Extract the (X, Y) coordinate from the center of the cell holding the provided text.  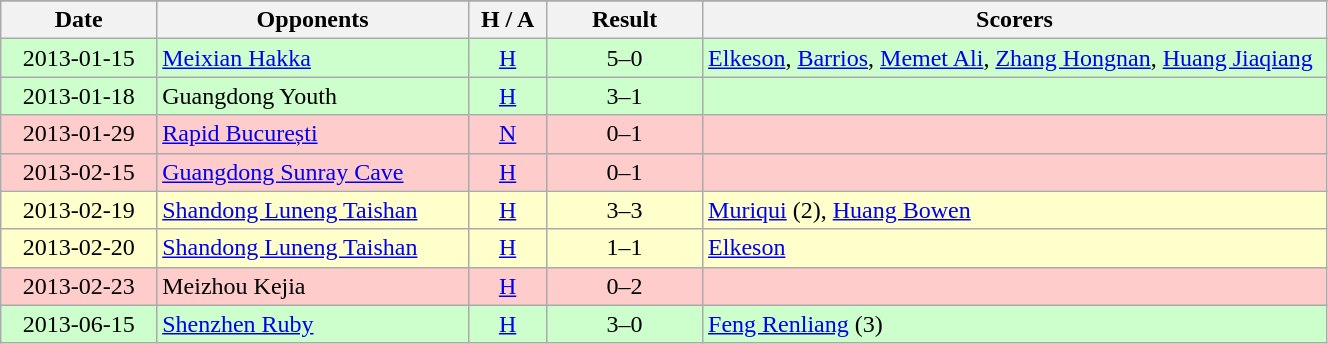
3–3 (625, 210)
3–0 (625, 324)
Meixian Hakka (313, 58)
2013-02-23 (79, 286)
Shenzhen Ruby (313, 324)
Date (79, 20)
Scorers (1015, 20)
2013-01-18 (79, 96)
1–1 (625, 248)
5–0 (625, 58)
Rapid București (313, 134)
Result (625, 20)
N (508, 134)
0–2 (625, 286)
3–1 (625, 96)
Elkeson (1015, 248)
Guangdong Sunray Cave (313, 172)
2013-01-15 (79, 58)
Feng Renliang (3) (1015, 324)
Muriqui (2), Huang Bowen (1015, 210)
Meizhou Kejia (313, 286)
Elkeson, Barrios, Memet Ali, Zhang Hongnan, Huang Jiaqiang (1015, 58)
Guangdong Youth (313, 96)
2013-02-19 (79, 210)
2013-02-20 (79, 248)
2013-01-29 (79, 134)
Opponents (313, 20)
2013-02-15 (79, 172)
H / A (508, 20)
2013-06-15 (79, 324)
